Locate the cell with the specified text and output its (x, y) center coordinate. 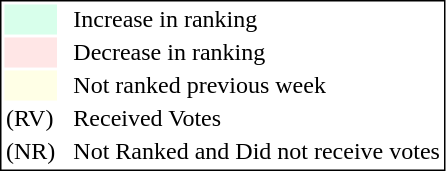
Decrease in ranking (257, 53)
Not ranked previous week (257, 85)
(RV) (30, 119)
(NR) (30, 151)
Increase in ranking (257, 19)
Not Ranked and Did not receive votes (257, 151)
Received Votes (257, 119)
